Return the (x, y) coordinate for the center point of the cell that contains the specified text.  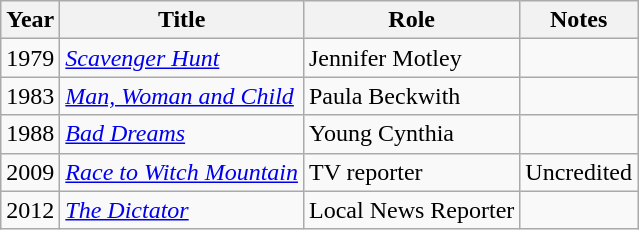
Scavenger Hunt (182, 58)
Uncredited (579, 172)
Notes (579, 20)
The Dictator (182, 210)
Year (30, 20)
Role (411, 20)
Title (182, 20)
Young Cynthia (411, 134)
1988 (30, 134)
Man, Woman and Child (182, 96)
1983 (30, 96)
2009 (30, 172)
Paula Beckwith (411, 96)
1979 (30, 58)
2012 (30, 210)
Jennifer Motley (411, 58)
Race to Witch Mountain (182, 172)
Local News Reporter (411, 210)
Bad Dreams (182, 134)
TV reporter (411, 172)
